Determine the (X, Y) coordinate at the center of the cell enclosing the given text.  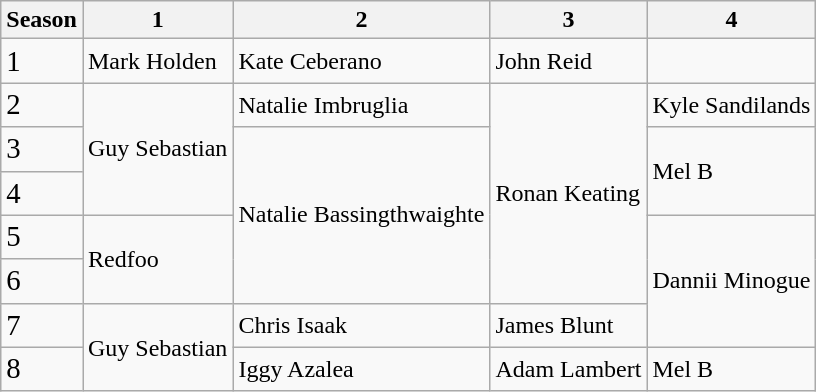
Season (42, 20)
Natalie Bassingthwaighte (362, 215)
John Reid (568, 61)
Redfoo (157, 259)
Natalie Imbruglia (362, 105)
Dannii Minogue (732, 281)
Ronan Keating (568, 193)
8 (42, 369)
5 (42, 237)
Kyle Sandilands (732, 105)
Mark Holden (157, 61)
7 (42, 325)
6 (42, 281)
James Blunt (568, 325)
Adam Lambert (568, 369)
Kate Ceberano (362, 61)
Chris Isaak (362, 325)
Iggy Azalea (362, 369)
